Extract the (X, Y) coordinate from the center of the cell holding the provided text.  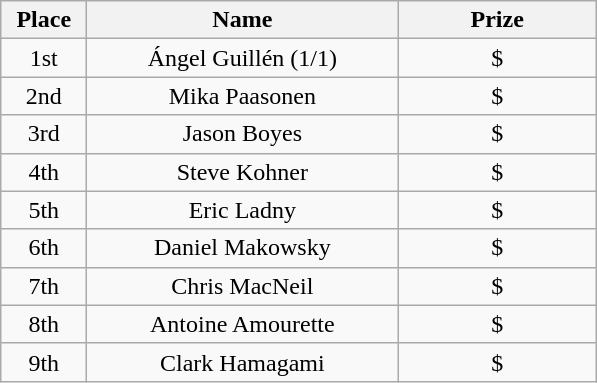
Daniel Makowsky (242, 248)
1st (44, 58)
4th (44, 172)
Eric Ladny (242, 210)
3rd (44, 134)
Antoine Amourette (242, 324)
Name (242, 20)
Ángel Guillén (1/1) (242, 58)
2nd (44, 96)
Chris MacNeil (242, 286)
8th (44, 324)
Clark Hamagami (242, 362)
9th (44, 362)
Mika Paasonen (242, 96)
Prize (498, 20)
5th (44, 210)
Place (44, 20)
Jason Boyes (242, 134)
Steve Kohner (242, 172)
6th (44, 248)
7th (44, 286)
